Return (X, Y) of the center of cell containing provided text 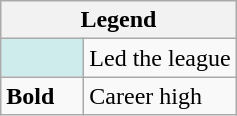
Legend (118, 20)
Led the league (160, 58)
Career high (160, 96)
Bold (42, 96)
